Detect which cell encompasses the target text, then output its [X, Y] center coordinate. 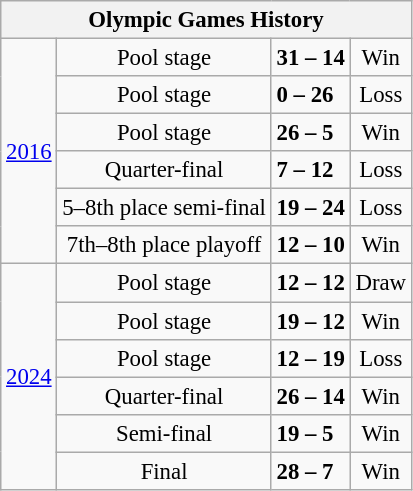
7 – 12 [310, 170]
0 – 26 [310, 95]
12 – 19 [310, 358]
Final [164, 471]
Semi-final [164, 433]
12 – 12 [310, 283]
28 – 7 [310, 471]
19 – 24 [310, 208]
26 – 5 [310, 133]
12 – 10 [310, 245]
26 – 14 [310, 396]
19 – 12 [310, 321]
5–8th place semi-final [164, 208]
7th–8th place playoff [164, 245]
2024 [29, 377]
19 – 5 [310, 433]
Olympic Games History [206, 20]
Draw [380, 283]
2016 [29, 152]
31 – 14 [310, 58]
